Determine the (x, y) coordinate at the center of the cell enclosing the given text.  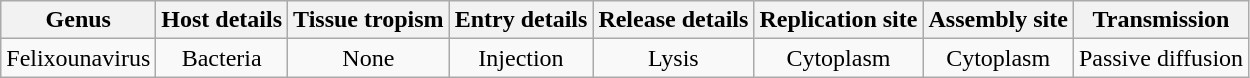
Felixounavirus (78, 58)
Replication site (838, 20)
Host details (222, 20)
Passive diffusion (1160, 58)
None (369, 58)
Injection (521, 58)
Bacteria (222, 58)
Entry details (521, 20)
Lysis (674, 58)
Transmission (1160, 20)
Release details (674, 20)
Tissue tropism (369, 20)
Genus (78, 20)
Assembly site (998, 20)
